Extract the [x, y] coordinate from the center of the cell holding the provided text.  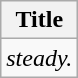
Title [40, 20]
steady. [40, 58]
